Return the (X, Y) coordinate for the center point of the cell that contains the specified text.  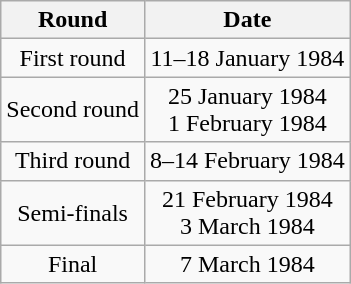
Date (247, 20)
Second round (73, 110)
Semi-finals (73, 212)
11–18 January 1984 (247, 58)
7 March 1984 (247, 264)
Round (73, 20)
Third round (73, 161)
Final (73, 264)
First round (73, 58)
21 February 19843 March 1984 (247, 212)
25 January 19841 February 1984 (247, 110)
8–14 February 1984 (247, 161)
